Determine the (X, Y) coordinate at the center of the cell enclosing the given text.  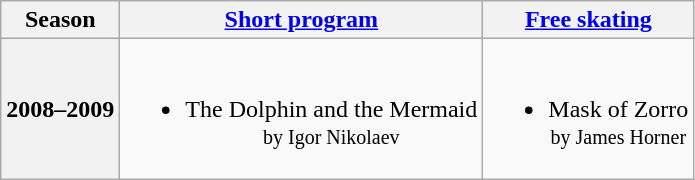
The Dolphin and the Mermaid by Igor Nikolaev (302, 109)
Short program (302, 20)
2008–2009 (60, 109)
Free skating (588, 20)
Mask of Zorro by James Horner (588, 109)
Season (60, 20)
